Provide the (x, y) coordinate of the cell's center where the given text is located.  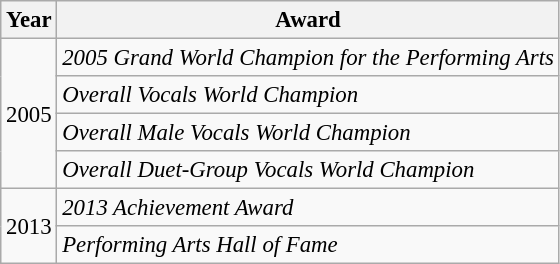
2013 (29, 226)
Performing Arts Hall of Fame (308, 245)
2005 (29, 114)
Overall Vocals World Champion (308, 95)
2013 Achievement Award (308, 208)
Overall Male Vocals World Champion (308, 133)
Award (308, 20)
2005 Grand World Champion for the Performing Arts (308, 58)
Year (29, 20)
Overall Duet-Group Vocals World Champion (308, 170)
